Identify which cell holds the provided text, then report its (x, y) central coordinate. 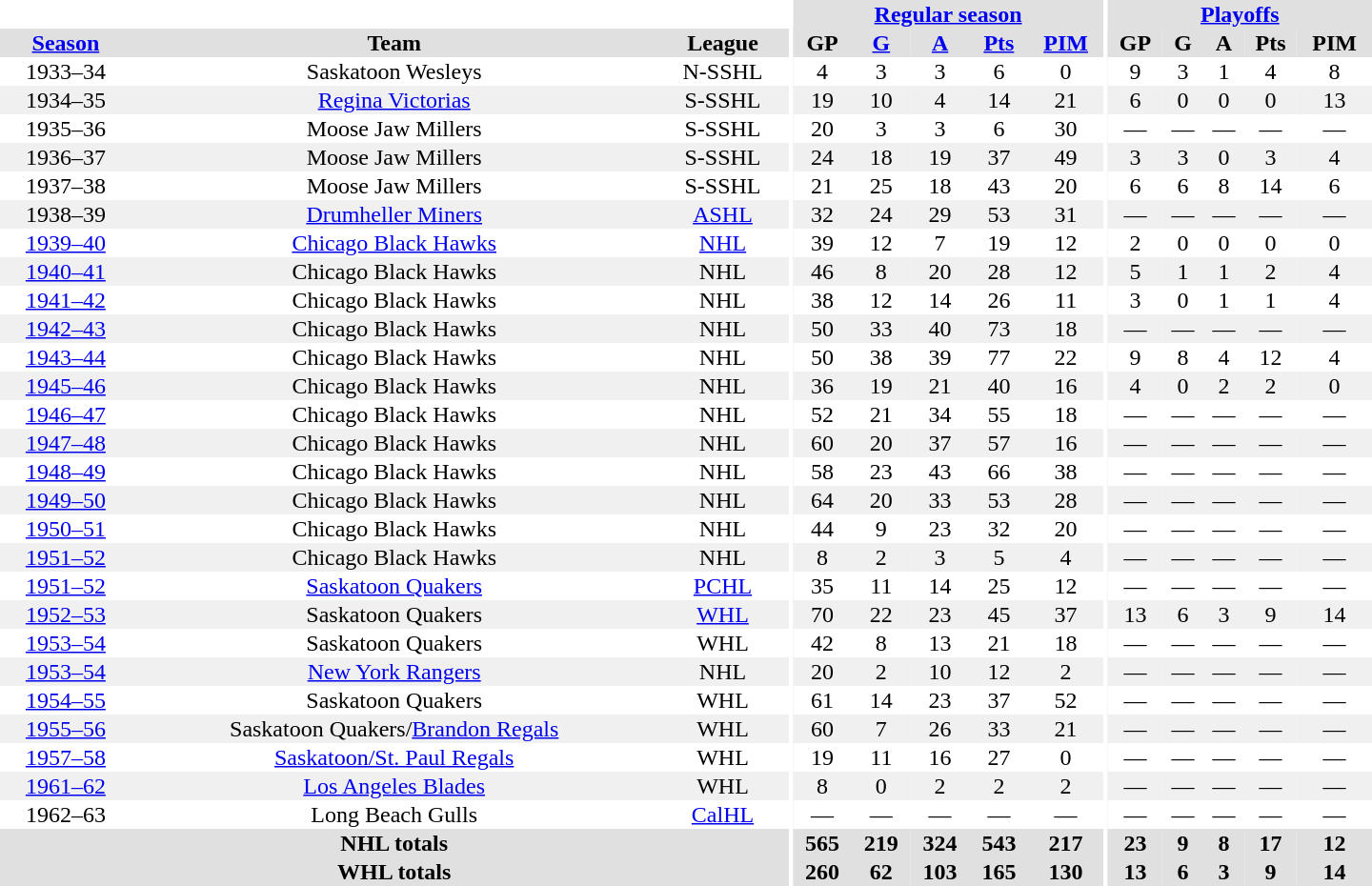
57 (999, 443)
62 (881, 872)
1934–35 (66, 100)
Los Angeles Blades (394, 786)
1933–34 (66, 71)
30 (1065, 129)
1950–51 (66, 529)
NHL totals (394, 843)
1936–37 (66, 157)
1935–36 (66, 129)
1938–39 (66, 214)
36 (822, 386)
27 (999, 757)
219 (881, 843)
Long Beach Gulls (394, 815)
1961–62 (66, 786)
35 (822, 586)
New York Rangers (394, 672)
260 (822, 872)
31 (1065, 214)
1943–44 (66, 357)
1954–55 (66, 700)
Team (394, 43)
61 (822, 700)
1939–40 (66, 243)
58 (822, 472)
45 (999, 614)
1940–41 (66, 272)
66 (999, 472)
1955–56 (66, 729)
Regina Victorias (394, 100)
1946–47 (66, 414)
29 (940, 214)
64 (822, 500)
1949–50 (66, 500)
324 (940, 843)
Playoffs (1241, 14)
Saskatoon Wesleys (394, 71)
WHL totals (394, 872)
1941–42 (66, 300)
42 (822, 643)
70 (822, 614)
Regular season (948, 14)
55 (999, 414)
League (723, 43)
1948–49 (66, 472)
CalHL (723, 815)
Saskatoon Quakers/Brandon Regals (394, 729)
1937–38 (66, 186)
44 (822, 529)
ASHL (723, 214)
34 (940, 414)
165 (999, 872)
Drumheller Miners (394, 214)
543 (999, 843)
1962–63 (66, 815)
Saskatoon/St. Paul Regals (394, 757)
1942–43 (66, 329)
130 (1065, 872)
1947–48 (66, 443)
49 (1065, 157)
1957–58 (66, 757)
73 (999, 329)
N-SSHL (723, 71)
217 (1065, 843)
1945–46 (66, 386)
Season (66, 43)
565 (822, 843)
1952–53 (66, 614)
103 (940, 872)
46 (822, 272)
PCHL (723, 586)
17 (1271, 843)
77 (999, 357)
